Scan for the cell matching the given text and deliver its (x, y) coordinate at center. 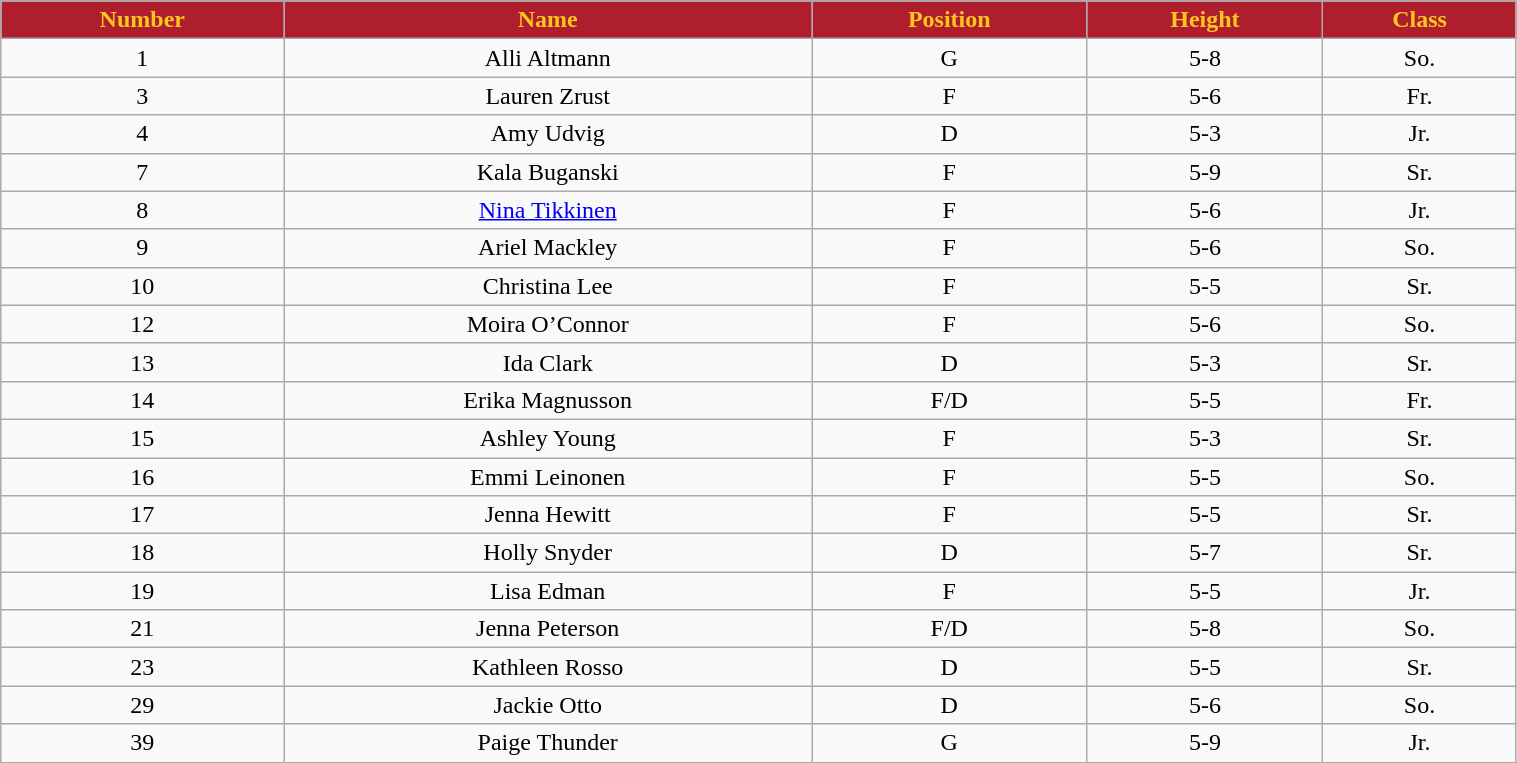
16 (142, 477)
Ida Clark (548, 362)
3 (142, 96)
Kala Buganski (548, 172)
Moira O’Connor (548, 324)
Ariel Mackley (548, 248)
Amy Udvig (548, 134)
Jenna Peterson (548, 629)
15 (142, 438)
Alli Altmann (548, 58)
12 (142, 324)
Height (1205, 20)
Kathleen Rosso (548, 667)
14 (142, 400)
Christina Lee (548, 286)
5-7 (1205, 553)
Lisa Edman (548, 591)
23 (142, 667)
8 (142, 210)
17 (142, 515)
Holly Snyder (548, 553)
19 (142, 591)
29 (142, 705)
1 (142, 58)
Position (950, 20)
Nina Tikkinen (548, 210)
10 (142, 286)
4 (142, 134)
Class (1420, 20)
Name (548, 20)
7 (142, 172)
Jackie Otto (548, 705)
39 (142, 743)
Paige Thunder (548, 743)
9 (142, 248)
13 (142, 362)
Lauren Zrust (548, 96)
Ashley Young (548, 438)
Number (142, 20)
18 (142, 553)
21 (142, 629)
Emmi Leinonen (548, 477)
Erika Magnusson (548, 400)
Jenna Hewitt (548, 515)
